From the cell containing the given text, extract its center point as (X, Y) coordinate. 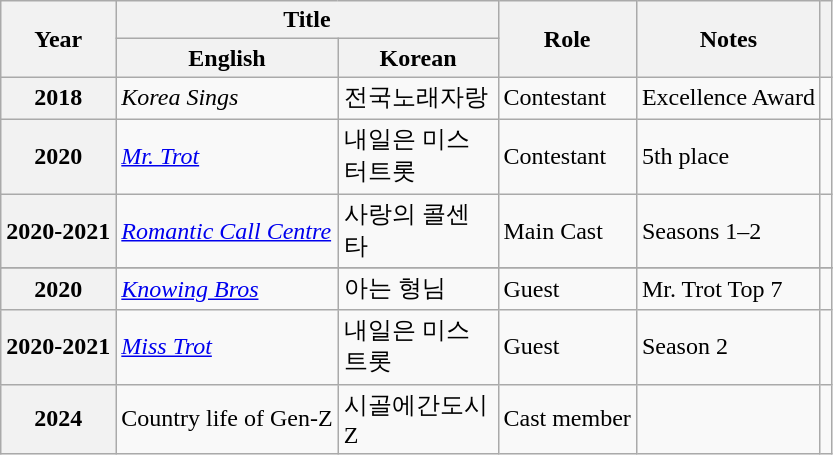
Main Cast (567, 231)
Romantic Call Centre (227, 231)
Notes (728, 39)
Korea Sings (227, 98)
Korean (418, 58)
사랑의 콜센타 (418, 231)
내일은 미스트롯 (418, 347)
Title (307, 20)
Knowing Bros (227, 290)
Seasons 1–2 (728, 231)
시골에간도시Z (418, 419)
아는 형님 (418, 290)
전국노래자랑 (418, 98)
Cast member (567, 419)
Role (567, 39)
2024 (58, 419)
Excellence Award (728, 98)
Country life of Gen-Z (227, 419)
English (227, 58)
Miss Trot (227, 347)
2018 (58, 98)
Season 2 (728, 347)
Mr. Trot Top 7 (728, 290)
Year (58, 39)
Mr. Trot (227, 156)
내일은 미스터트롯 (418, 156)
5th place (728, 156)
